Scan for the cell matching the given text and deliver its [X, Y] coordinate at center. 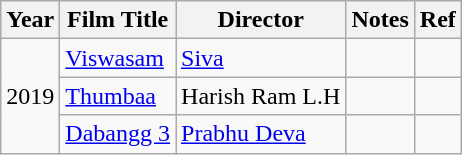
Dabangg 3 [118, 134]
Viswasam [118, 58]
Year [30, 20]
Film Title [118, 20]
2019 [30, 96]
Notes [380, 20]
Ref [438, 20]
Director [261, 20]
Harish Ram L.H [261, 96]
Prabhu Deva [261, 134]
Thumbaa [118, 96]
Siva [261, 58]
